Pinpoint the cell where the given text exists, returning its [X, Y] midpoint coordinate. 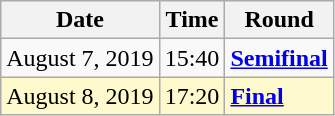
Round [279, 20]
August 8, 2019 [80, 96]
Semifinal [279, 58]
Time [192, 20]
17:20 [192, 96]
15:40 [192, 58]
August 7, 2019 [80, 58]
Date [80, 20]
Final [279, 96]
